Extract the [x, y] coordinate from the center of the cell holding the provided text.  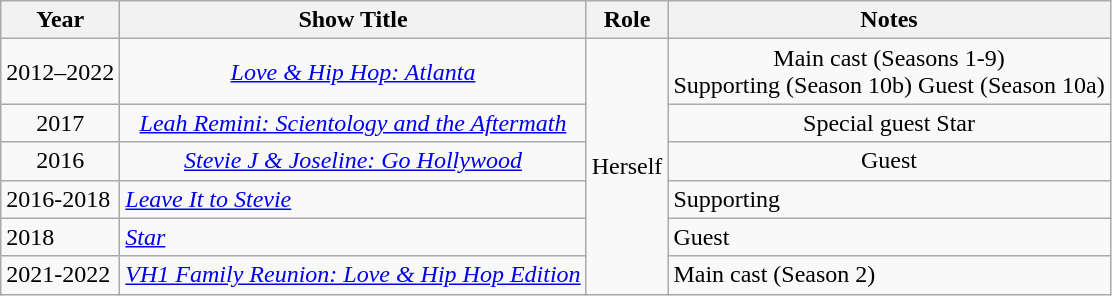
Stevie J & Joseline: Go Hollywood [353, 161]
2017 [60, 123]
Herself [627, 166]
Main cast (Season 2) [889, 275]
Star [353, 237]
Show Title [353, 20]
Love & Hip Hop: Atlanta [353, 72]
Special guest Star [889, 123]
Main cast (Seasons 1-9)Supporting (Season 10b) Guest (Season 10a) [889, 72]
VH1 Family Reunion: Love & Hip Hop Edition [353, 275]
2012–2022 [60, 72]
Leah Remini: Scientology and the Aftermath [353, 123]
2021-2022 [60, 275]
2016 [60, 161]
2016-2018 [60, 199]
2018 [60, 237]
Notes [889, 20]
Supporting [889, 199]
Year [60, 20]
Role [627, 20]
Leave It to Stevie [353, 199]
